Extract the [x, y] coordinate from the center of the cell holding the provided text.  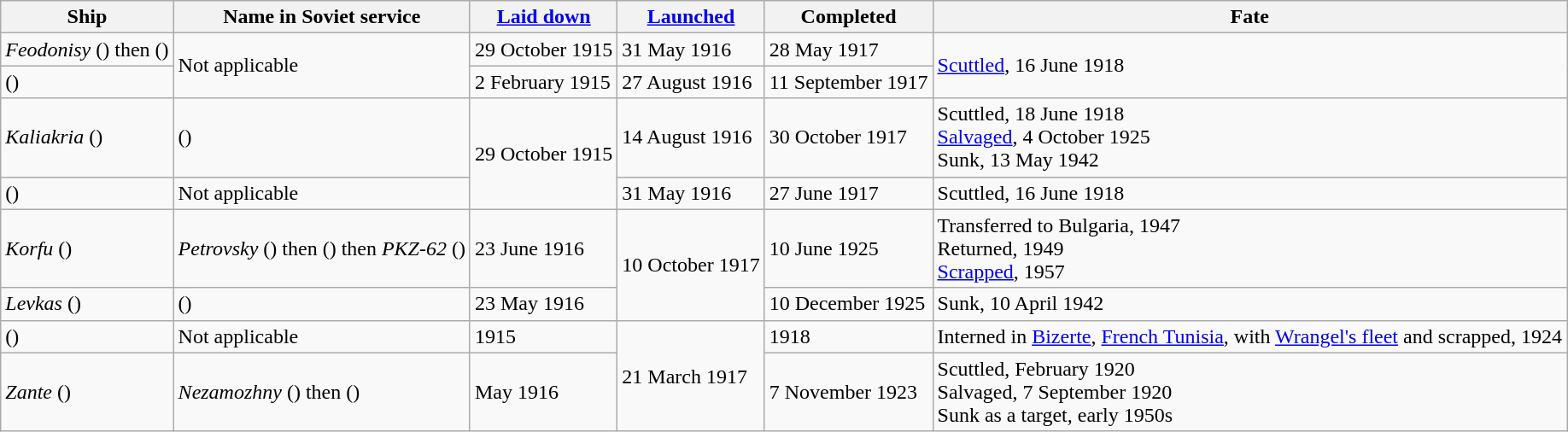
Feodonisy () then () [87, 50]
10 October 1917 [691, 265]
7 November 1923 [849, 392]
Fate [1249, 17]
1915 [543, 336]
May 1916 [543, 392]
Korfu () [87, 248]
21 March 1917 [691, 376]
30 October 1917 [849, 137]
14 August 1916 [691, 137]
23 May 1916 [543, 304]
10 June 1925 [849, 248]
Scuttled, February 1920Salvaged, 7 September 1920Sunk as a target, early 1950s [1249, 392]
Kaliakria () [87, 137]
Transferred to Bulgaria, 1947Returned, 1949Scrapped, 1957 [1249, 248]
Ship [87, 17]
Launched [691, 17]
27 June 1917 [849, 193]
Zante () [87, 392]
2 February 1915 [543, 82]
Laid down [543, 17]
27 August 1916 [691, 82]
Completed [849, 17]
Name in Soviet service [321, 17]
Petrovsky () then () then PKZ-62 () [321, 248]
Scuttled, 18 June 1918Salvaged, 4 October 1925Sunk, 13 May 1942 [1249, 137]
11 September 1917 [849, 82]
23 June 1916 [543, 248]
10 December 1925 [849, 304]
28 May 1917 [849, 50]
1918 [849, 336]
Interned in Bizerte, French Tunisia, with Wrangel's fleet and scrapped, 1924 [1249, 336]
Nezamozhny () then () [321, 392]
Sunk, 10 April 1942 [1249, 304]
Levkas () [87, 304]
